Return the [X, Y] coordinate for the center point of the cell that contains the specified text.  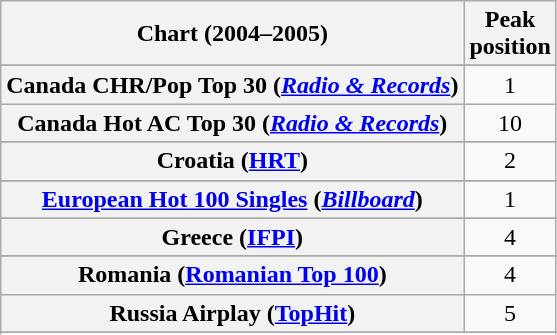
Canada CHR/Pop Top 30 (Radio & Records) [232, 85]
Romania (Romanian Top 100) [232, 275]
10 [510, 123]
2 [510, 161]
Chart (2004–2005) [232, 34]
Greece (IFPI) [232, 237]
Russia Airplay (TopHit) [232, 313]
Canada Hot AC Top 30 (Radio & Records) [232, 123]
European Hot 100 Singles (Billboard) [232, 199]
5 [510, 313]
Croatia (HRT) [232, 161]
Peakposition [510, 34]
